Output the [x, y] coordinate of the center of the cell containing the given text.  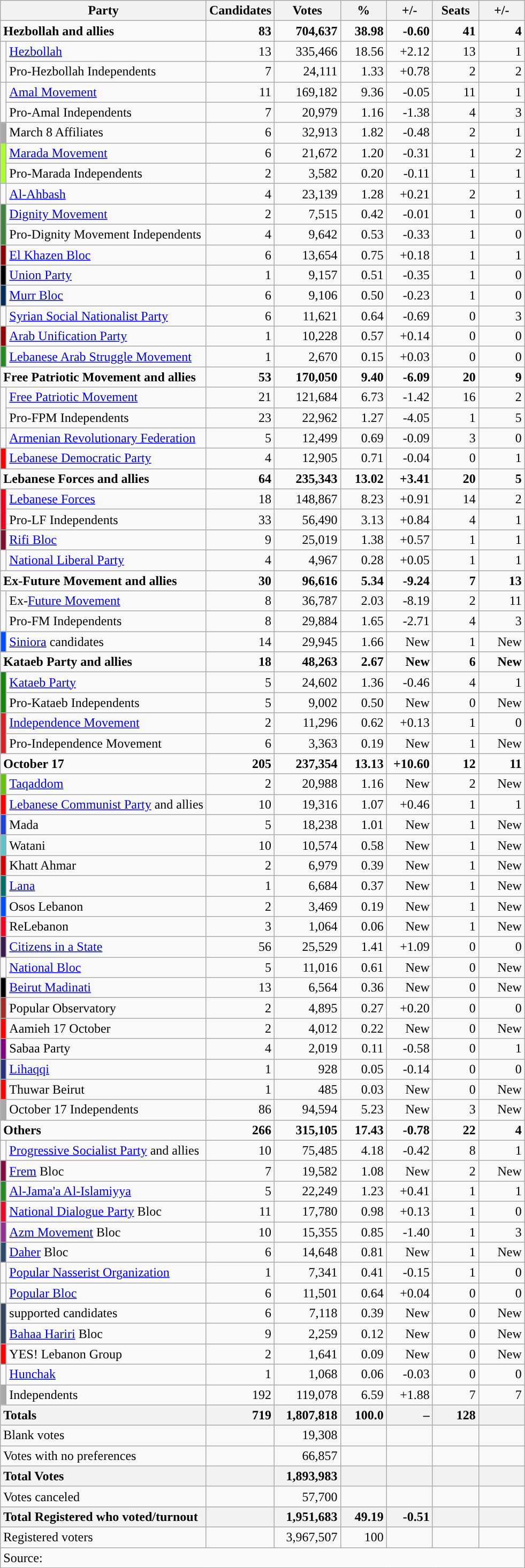
0.61 [363, 967]
315,105 [308, 1130]
22 [455, 1130]
Hezbollah and allies [104, 31]
3,363 [308, 743]
1,068 [308, 1374]
719 [240, 1415]
17.43 [363, 1130]
Pro-Kataeb Independents [106, 703]
-0.14 [409, 1069]
+3.41 [409, 479]
-0.31 [409, 153]
Amal Movement [106, 92]
Arab Unification Party [106, 336]
25,529 [308, 947]
100 [363, 1537]
Kataeb Party and allies [104, 662]
-0.04 [409, 458]
4,012 [308, 1028]
0.51 [363, 275]
23,139 [308, 194]
Rifi Bloc [106, 540]
March 8 Affiliates [106, 133]
13,654 [308, 255]
Marada Movement [106, 153]
3,967,507 [308, 1537]
11,501 [308, 1293]
17,780 [308, 1211]
+0.84 [409, 519]
56 [240, 947]
-0.09 [409, 438]
9,002 [308, 703]
-2.71 [409, 621]
Pro-FPM Independents [106, 418]
36,787 [308, 601]
0.20 [363, 173]
Party [104, 11]
4,967 [308, 560]
Others [104, 1130]
205 [240, 764]
Votes with no preferences [104, 1456]
-0.48 [409, 133]
Ex-Future Movement and allies [104, 580]
9.40 [363, 377]
Frem Bloc [106, 1171]
1.41 [363, 947]
Popular Nasserist Organization [106, 1273]
+0.78 [409, 72]
Independents [106, 1395]
66,857 [308, 1456]
-1.38 [409, 112]
+0.14 [409, 336]
19,582 [308, 1171]
1.66 [363, 642]
1.01 [363, 825]
6.73 [363, 397]
+10.60 [409, 764]
9.36 [363, 92]
235,343 [308, 479]
Total Registered who voted/turnout [104, 1517]
1.20 [363, 153]
1.33 [363, 72]
0.62 [363, 723]
0.05 [363, 1069]
+0.04 [409, 1293]
1.36 [363, 682]
Dignity Movement [106, 214]
-9.24 [409, 580]
485 [308, 1089]
Murr Bloc [106, 296]
0.85 [363, 1232]
Syrian Social Nationalist Party [106, 316]
Lebanese Forces [106, 499]
+0.20 [409, 1008]
Free Patriotic Movement [106, 397]
Watani [106, 845]
Totals [104, 1415]
25,019 [308, 540]
Beirut Madinati [106, 988]
1,951,683 [308, 1517]
-0.58 [409, 1049]
Pro-Hezbollah Independents [106, 72]
20,988 [308, 784]
Osos Lebanon [106, 906]
22,962 [308, 418]
Pro-FM Independents [106, 621]
20,979 [308, 112]
1.65 [363, 621]
-0.23 [409, 296]
supported candidates [106, 1313]
21,672 [308, 153]
Votes [308, 11]
+0.21 [409, 194]
12,499 [308, 438]
% [363, 11]
1.27 [363, 418]
Bahaa Hariri Bloc [106, 1334]
Lebanese Forces and allies [104, 479]
7,118 [308, 1313]
64 [240, 479]
6,979 [308, 865]
El Khazen Bloc [106, 255]
Pro-LF Independents [106, 519]
ReLebanon [106, 927]
9,642 [308, 234]
Thuwar Beirut [106, 1089]
49.19 [363, 1517]
Lebanese Communist Party and allies [106, 804]
12,905 [308, 458]
+0.57 [409, 540]
Seats [455, 11]
19,316 [308, 804]
0.27 [363, 1008]
-0.51 [409, 1517]
12 [455, 764]
Al-Jama'a Al-Islamiyya [106, 1191]
+0.18 [409, 255]
Source: [263, 1558]
-1.42 [409, 397]
1.23 [363, 1191]
1.08 [363, 1171]
+1.88 [409, 1395]
0.41 [363, 1273]
0.57 [363, 336]
1.28 [363, 194]
-0.69 [409, 316]
Pro-Independence Movement [106, 743]
16 [455, 397]
Taqaddom [106, 784]
119,078 [308, 1395]
10,228 [308, 336]
5.23 [363, 1110]
0.69 [363, 438]
23 [240, 418]
Mada [106, 825]
0.15 [363, 357]
2.67 [363, 662]
-0.11 [409, 173]
National Dialogue Party Bloc [106, 1211]
3.13 [363, 519]
Hezbollah [106, 51]
Votes canceled [104, 1496]
-0.33 [409, 234]
121,684 [308, 397]
96,616 [308, 580]
8.23 [363, 499]
Popular Observatory [106, 1008]
48,263 [308, 662]
+0.03 [409, 357]
-0.60 [409, 31]
-6.09 [409, 377]
7,341 [308, 1273]
-0.42 [409, 1150]
86 [240, 1110]
+0.91 [409, 499]
3,582 [308, 173]
National Liberal Party [106, 560]
Lebanese Democratic Party [106, 458]
0.03 [363, 1089]
Registered voters [104, 1537]
Pro-Dignity Movement Independents [106, 234]
1.07 [363, 804]
-0.03 [409, 1374]
– [409, 1415]
0.28 [363, 560]
2.03 [363, 601]
83 [240, 31]
29,945 [308, 642]
7,515 [308, 214]
21 [240, 397]
Progressive Socialist Party and allies [106, 1150]
57,700 [308, 1496]
148,867 [308, 499]
Lihaqqi [106, 1069]
October 17 [104, 764]
-1.40 [409, 1232]
Al-Ahbash [106, 194]
Siniora candidates [106, 642]
Candidates [240, 11]
13.02 [363, 479]
+2.12 [409, 51]
Kataeb Party [106, 682]
928 [308, 1069]
Khatt Ahmar [106, 865]
30 [240, 580]
Total Votes [104, 1476]
National Bloc [106, 967]
0.36 [363, 988]
0.75 [363, 255]
-0.05 [409, 92]
Hunchak [106, 1374]
0.12 [363, 1334]
0.09 [363, 1354]
-8.19 [409, 601]
Azm Movement Bloc [106, 1232]
33 [240, 519]
Armenian Revolutionary Federation [106, 438]
0.58 [363, 845]
2,019 [308, 1049]
75,485 [308, 1150]
+0.41 [409, 1191]
Ex-Future Movement [106, 601]
1,807,818 [308, 1415]
4.18 [363, 1150]
0.81 [363, 1252]
2,259 [308, 1334]
22,249 [308, 1191]
41 [455, 31]
6,564 [308, 988]
-0.46 [409, 682]
1,064 [308, 927]
Union Party [106, 275]
32,913 [308, 133]
October 17 Independents [106, 1110]
128 [455, 1415]
Lana [106, 886]
Daher Bloc [106, 1252]
0.53 [363, 234]
10,574 [308, 845]
0.37 [363, 886]
-0.35 [409, 275]
Sabaa Party [106, 1049]
-4.05 [409, 418]
237,354 [308, 764]
3,469 [308, 906]
1,893,983 [308, 1476]
56,490 [308, 519]
9,106 [308, 296]
94,594 [308, 1110]
53 [240, 377]
4,895 [308, 1008]
-0.01 [409, 214]
15,355 [308, 1232]
192 [240, 1395]
5.34 [363, 580]
335,466 [308, 51]
+0.46 [409, 804]
Pro-Marada Independents [106, 173]
14,648 [308, 1252]
0.98 [363, 1211]
-0.15 [409, 1273]
Independence Movement [106, 723]
11,296 [308, 723]
Aamieh 17 October [106, 1028]
18,238 [308, 825]
1.82 [363, 133]
6,684 [308, 886]
0.42 [363, 214]
+1.09 [409, 947]
Pro-Amal Independents [106, 112]
100.0 [363, 1415]
YES! Lebanon Group [106, 1354]
Free Patriotic Movement and allies [104, 377]
170,050 [308, 377]
0.11 [363, 1049]
38.98 [363, 31]
9,157 [308, 275]
6.59 [363, 1395]
0.71 [363, 458]
1,641 [308, 1354]
Popular Bloc [106, 1293]
704,637 [308, 31]
+0.05 [409, 560]
18.56 [363, 51]
24,111 [308, 72]
24,602 [308, 682]
19,308 [308, 1435]
Lebanese Arab Struggle Movement [106, 357]
266 [240, 1130]
11,016 [308, 967]
29,884 [308, 621]
Blank votes [104, 1435]
2,670 [308, 357]
1.38 [363, 540]
11,621 [308, 316]
169,182 [308, 92]
Citizens in a State [106, 947]
0.22 [363, 1028]
13.13 [363, 764]
-0.78 [409, 1130]
